Pinpoint the cell where the given text exists, returning its [X, Y] midpoint coordinate. 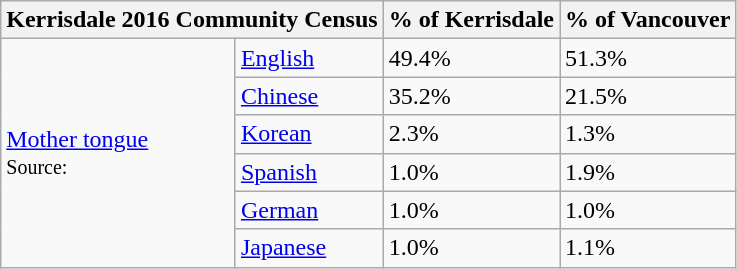
Chinese [309, 96]
2.3% [471, 134]
51.3% [648, 58]
49.4% [471, 58]
Japanese [309, 248]
Korean [309, 134]
English [309, 58]
21.5% [648, 96]
35.2% [471, 96]
% of Kerrisdale [471, 20]
% of Vancouver [648, 20]
Spanish [309, 172]
Kerrisdale 2016 Community Census [192, 20]
German [309, 210]
Mother tongueSource: [118, 153]
1.9% [648, 172]
1.1% [648, 248]
1.3% [648, 134]
